Output the (X, Y) coordinate of the center of the cell containing the given text.  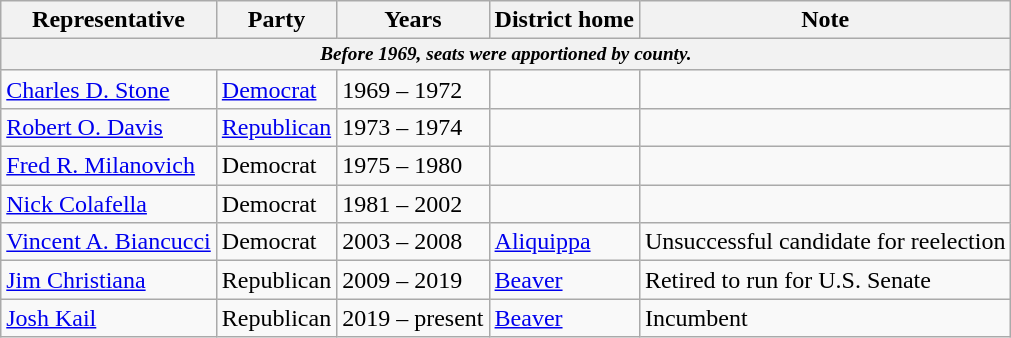
2003 – 2008 (413, 242)
Aliquippa (564, 242)
District home (564, 20)
2009 – 2019 (413, 280)
1975 – 1980 (413, 166)
Note (825, 20)
1981 – 2002 (413, 204)
Nick Colafella (109, 204)
Years (413, 20)
Robert O. Davis (109, 128)
2019 – present (413, 318)
Charles D. Stone (109, 89)
Unsuccessful candidate for reelection (825, 242)
Incumbent (825, 318)
Party (276, 20)
Retired to run for U.S. Senate (825, 280)
1973 – 1974 (413, 128)
Josh Kail (109, 318)
Representative (109, 20)
Before 1969, seats were apportioned by county. (506, 55)
Fred R. Milanovich (109, 166)
1969 – 1972 (413, 89)
Vincent A. Biancucci (109, 242)
Jim Christiana (109, 280)
